Return the (X, Y) coordinate for the center point of the cell that contains the specified text.  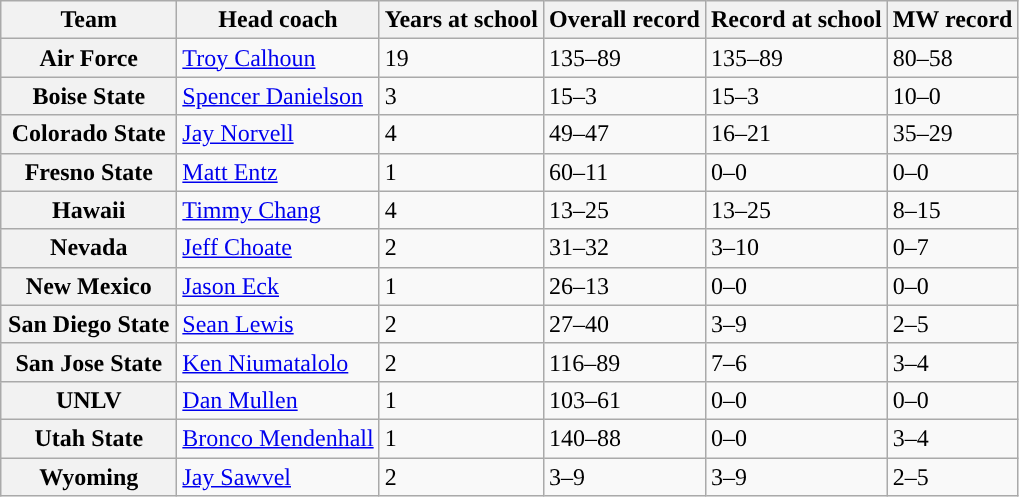
Head coach (278, 20)
Utah State (89, 438)
Fresno State (89, 172)
Spencer Danielson (278, 96)
Sean Lewis (278, 324)
Nevada (89, 248)
140–88 (625, 438)
Boise State (89, 96)
Jay Norvell (278, 134)
Jeff Choate (278, 248)
8–15 (952, 210)
27–40 (625, 324)
10–0 (952, 96)
Jay Sawvel (278, 477)
103–61 (625, 400)
3 (461, 96)
49–47 (625, 134)
16–21 (796, 134)
Team (89, 20)
26–13 (625, 286)
San Jose State (89, 362)
Jason Eck (278, 286)
3–10 (796, 248)
116–89 (625, 362)
Bronco Mendenhall (278, 438)
New Mexico (89, 286)
Matt Entz (278, 172)
60–11 (625, 172)
31–32 (625, 248)
Ken Niumatalolo (278, 362)
San Diego State (89, 324)
Years at school (461, 20)
Timmy Chang (278, 210)
Air Force (89, 58)
Overall record (625, 20)
Colorado State (89, 134)
7–6 (796, 362)
Wyoming (89, 477)
19 (461, 58)
0–7 (952, 248)
80–58 (952, 58)
MW record (952, 20)
Hawaii (89, 210)
35–29 (952, 134)
Troy Calhoun (278, 58)
Dan Mullen (278, 400)
UNLV (89, 400)
Record at school (796, 20)
